Determine the (x, y) coordinate at the center of the cell enclosing the given text.  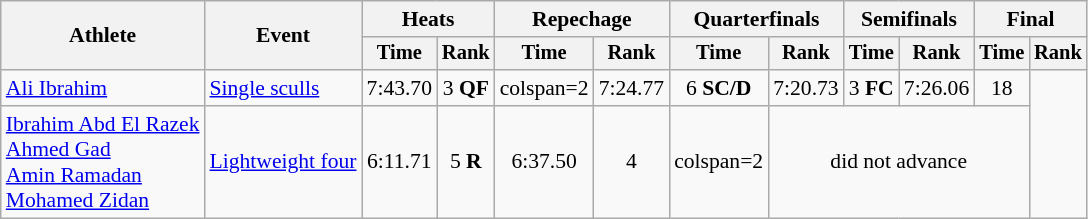
4 (632, 162)
7:26.06 (936, 88)
Single sculls (284, 88)
did not advance (898, 162)
3 FC (872, 88)
6:37.50 (544, 162)
Quarterfinals (756, 19)
6 SC/D (718, 88)
7:24.77 (632, 88)
Ibrahim Abd El RazekAhmed GadAmin RamadanMohamed Zidan (103, 162)
18 (1002, 88)
Heats (428, 19)
Ali Ibrahim (103, 88)
Athlete (103, 36)
7:20.73 (806, 88)
Final (1030, 19)
Event (284, 36)
Repechage (582, 19)
Lightweight four (284, 162)
Semifinals (910, 19)
6:11.71 (400, 162)
7:43.70 (400, 88)
3 QF (466, 88)
5 R (466, 162)
